Locate the cell with the specified text and output its (X, Y) center coordinate. 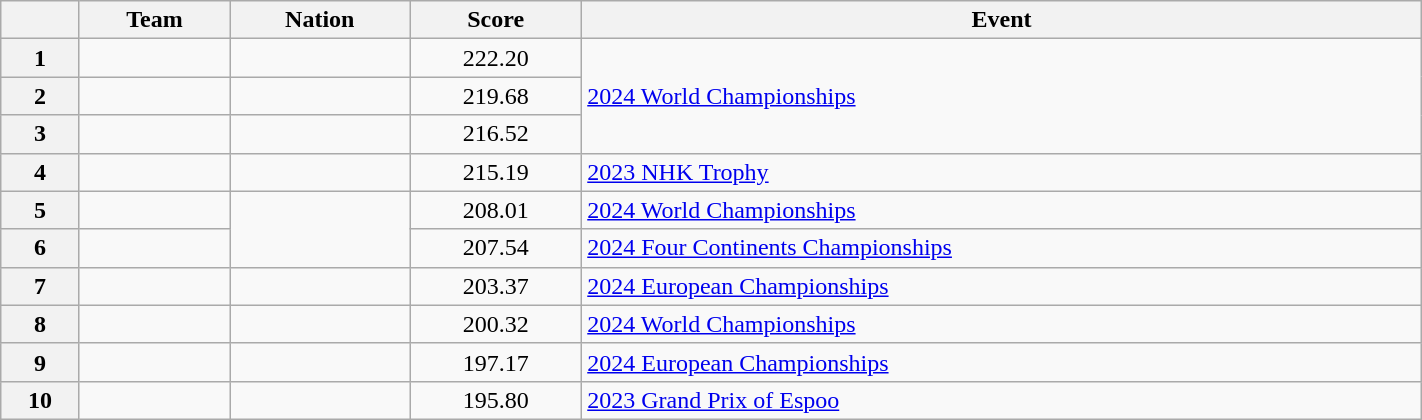
2023 NHK Trophy (1002, 172)
208.01 (496, 210)
Nation (320, 20)
203.37 (496, 286)
200.32 (496, 324)
7 (40, 286)
6 (40, 248)
219.68 (496, 96)
Event (1002, 20)
207.54 (496, 248)
10 (40, 400)
216.52 (496, 134)
Team (154, 20)
9 (40, 362)
5 (40, 210)
Score (496, 20)
2023 Grand Prix of Espoo (1002, 400)
1 (40, 58)
4 (40, 172)
3 (40, 134)
197.17 (496, 362)
2024 Four Continents Championships (1002, 248)
195.80 (496, 400)
222.20 (496, 58)
8 (40, 324)
2 (40, 96)
215.19 (496, 172)
